Return [x, y] of the center of cell containing provided text 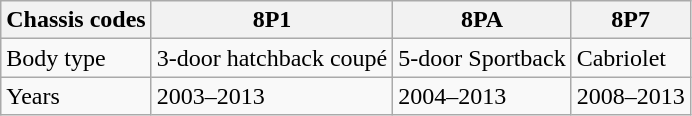
8P7 [630, 20]
Cabriolet [630, 58]
5-door Sportback [482, 58]
3-door hatchback coupé [272, 58]
Years [76, 96]
2003–2013 [272, 96]
8PA [482, 20]
2008–2013 [630, 96]
Body type [76, 58]
2004–2013 [482, 96]
8P1 [272, 20]
Chassis codes [76, 20]
